From the cell containing the given text, extract its center point as (x, y) coordinate. 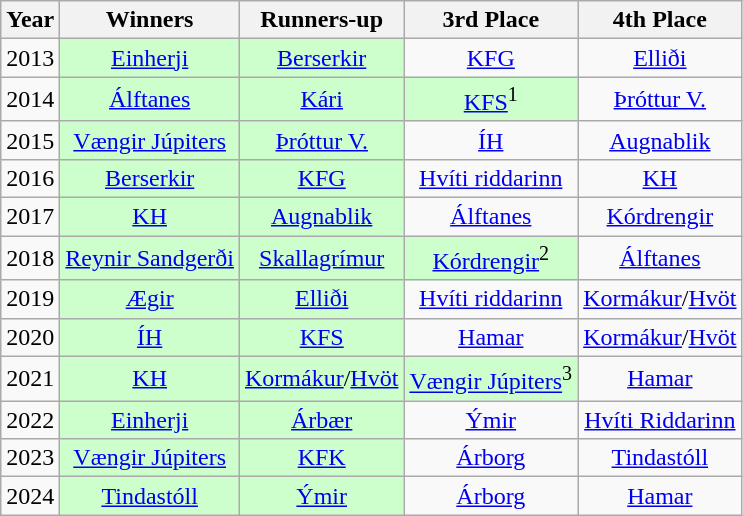
2019 (30, 299)
2024 (30, 496)
2022 (30, 420)
Ægir (150, 299)
Vængir Júpiters3 (491, 378)
2020 (30, 337)
Runners-up (322, 20)
Kórdrengir2 (491, 258)
2016 (30, 178)
2017 (30, 217)
3rd Place (491, 20)
4th Place (660, 20)
2015 (30, 140)
KFS (322, 337)
2021 (30, 378)
2018 (30, 258)
KFK (322, 458)
Reynir Sandgerði (150, 258)
Year (30, 20)
Skallagrímur (322, 258)
Kórdrengir (660, 217)
Hvíti Riddarinn (660, 420)
Kári (322, 100)
Árbær (322, 420)
2014 (30, 100)
KFS1 (491, 100)
Winners (150, 20)
2023 (30, 458)
2013 (30, 58)
